From the cell containing the given text, extract its center point as (X, Y) coordinate. 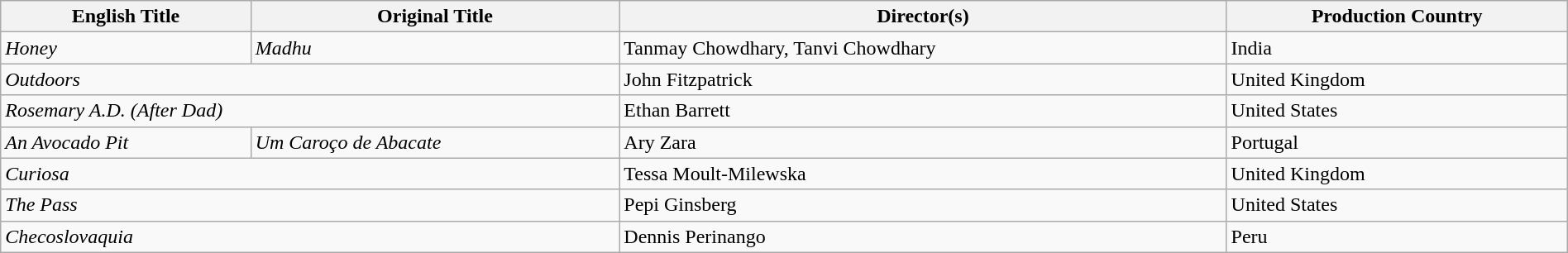
Ethan Barrett (923, 111)
Checoslovaquia (310, 236)
Pepi Ginsberg (923, 205)
Ary Zara (923, 142)
English Title (126, 17)
Original Title (435, 17)
Director(s) (923, 17)
Outdoors (310, 79)
Um Caroço de Abacate (435, 142)
The Pass (310, 205)
Curiosa (310, 174)
An Avocado Pit (126, 142)
John Fitzpatrick (923, 79)
Tessa Moult-Milewska (923, 174)
Peru (1397, 236)
Honey (126, 48)
India (1397, 48)
Dennis Perinango (923, 236)
Portugal (1397, 142)
Production Country (1397, 17)
Tanmay Chowdhary, Tanvi Chowdhary (923, 48)
Rosemary A.D. (After Dad) (310, 111)
Madhu (435, 48)
